Pinpoint the cell where the given text exists, returning its (X, Y) midpoint coordinate. 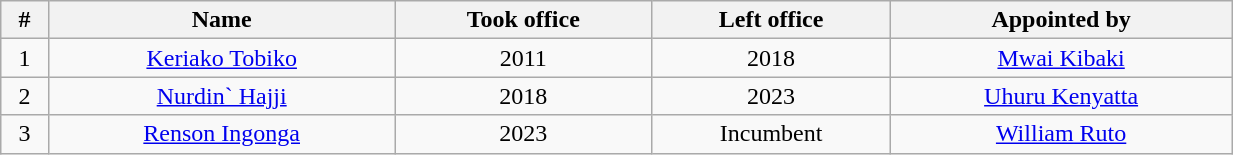
3 (25, 134)
1 (25, 58)
Incumbent (772, 134)
2 (25, 96)
Appointed by (1062, 20)
Left office (772, 20)
2011 (524, 58)
Mwai Kibaki (1062, 58)
Keriako Tobiko (222, 58)
William Ruto (1062, 134)
# (25, 20)
Uhuru Kenyatta (1062, 96)
Name (222, 20)
Renson Ingonga (222, 134)
Took office (524, 20)
Nurdin` Hajji (222, 96)
